Extract the (x, y) coordinate from the center of the cell holding the provided text.  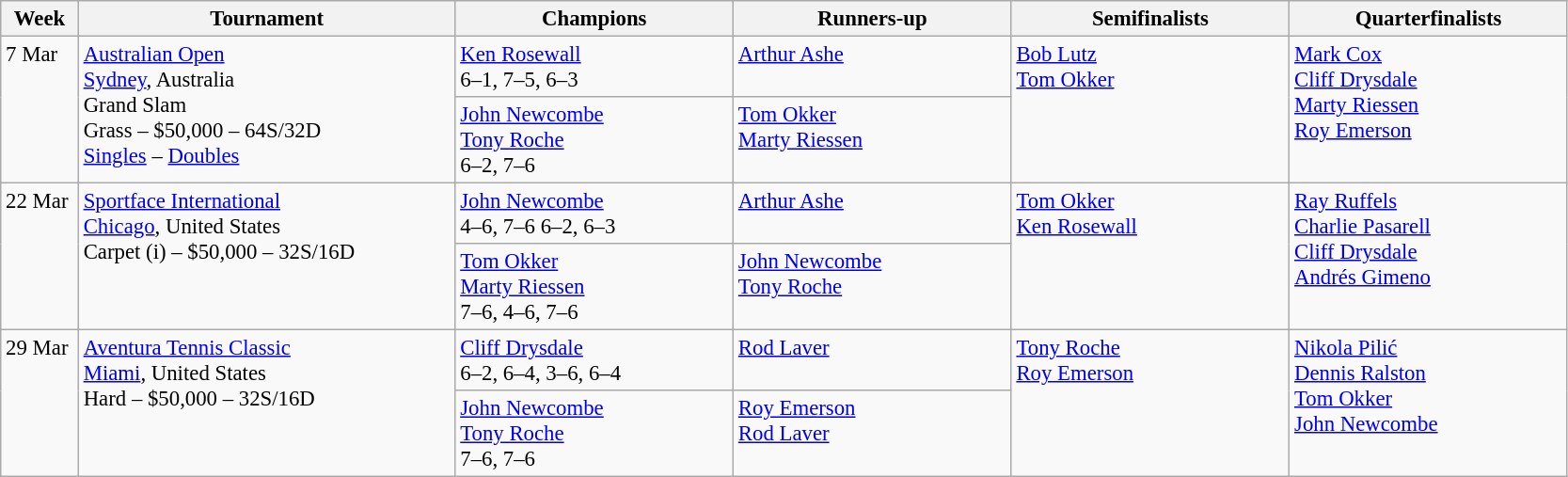
Bob Lutz Tom Okker (1150, 110)
Mark Cox Cliff Drysdale Marty Riessen Roy Emerson (1429, 110)
22 Mar (40, 257)
John Newcombe Tony Roche (873, 287)
John Newcombe Tony Roche6–2, 7–6 (594, 140)
Runners-up (873, 19)
Tony Roche Roy Emerson (1150, 404)
Tournament (267, 19)
Tom Okker Marty Riessen (873, 140)
7 Mar (40, 110)
Quarterfinalists (1429, 19)
Tom Okker Ken Rosewall (1150, 257)
29 Mar (40, 404)
Ken Rosewall6–1, 7–5, 6–3 (594, 68)
Cliff Drysdale6–2, 6–4, 3–6, 6–4 (594, 361)
Tom Okker Marty Riessen7–6, 4–6, 7–6 (594, 287)
Aventura Tennis Classic Miami, United StatesHard – $50,000 – 32S/16D (267, 404)
Semifinalists (1150, 19)
Australian Open Sydney, AustraliaGrand Slam Grass – $50,000 – 64S/32D Singles – Doubles (267, 110)
Week (40, 19)
Rod Laver (873, 361)
Sportface International Chicago, United States Carpet (i) – $50,000 – 32S/16D (267, 257)
Ray Ruffels Charlie Pasarell Cliff Drysdale Andrés Gimeno (1429, 257)
John Newcombe4–6, 7–6 6–2, 6–3 (594, 215)
Champions (594, 19)
Nikola Pilić Dennis Ralston Tom Okker John Newcombe (1429, 404)
